Capture the cell that displays the provided text and extract its (x, y) central coordinate. 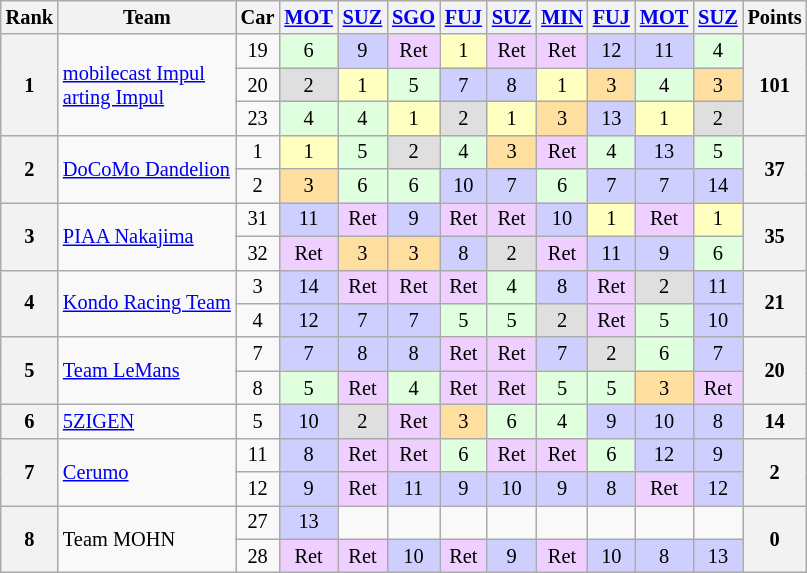
37 (775, 168)
23 (258, 118)
101 (775, 84)
0 (775, 538)
SGO (414, 17)
Team (147, 17)
Cerumo (147, 472)
31 (258, 219)
21 (775, 304)
35 (775, 236)
Team LeMans (147, 370)
Rank (30, 17)
mobilecast Impularting Impul (147, 84)
28 (258, 556)
MIN (562, 17)
Points (775, 17)
PIAA Nakajima (147, 236)
Car (258, 17)
32 (258, 253)
27 (258, 522)
DoCoMo Dandelion (147, 168)
5ZIGEN (147, 421)
Team MOHN (147, 538)
19 (258, 51)
Kondo Racing Team (147, 304)
